Capture the cell that displays the provided text and extract its [X, Y] central coordinate. 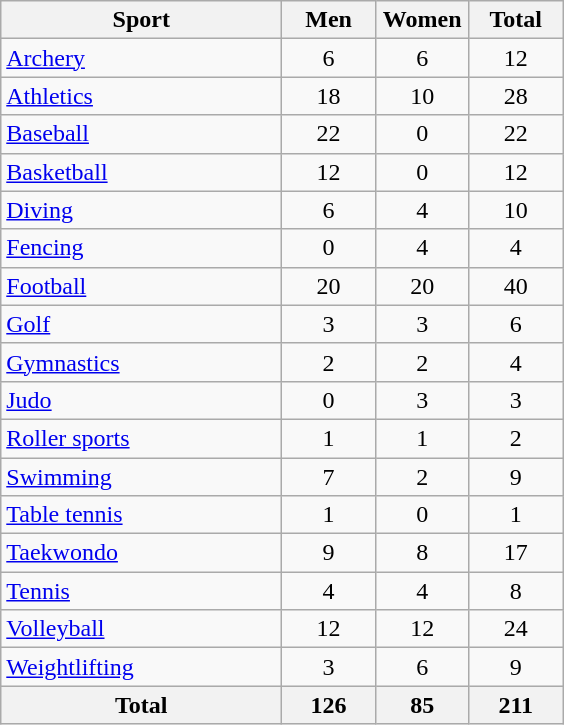
Athletics [142, 96]
24 [516, 629]
126 [329, 705]
Judo [142, 400]
Archery [142, 58]
Basketball [142, 172]
Volleyball [142, 629]
40 [516, 286]
Swimming [142, 477]
Men [329, 20]
85 [422, 705]
Golf [142, 324]
28 [516, 96]
17 [516, 553]
Gymnastics [142, 362]
Football [142, 286]
Fencing [142, 248]
18 [329, 96]
Table tennis [142, 515]
Weightlifting [142, 667]
Diving [142, 210]
Women [422, 20]
Baseball [142, 134]
7 [329, 477]
Sport [142, 20]
Taekwondo [142, 553]
Tennis [142, 591]
211 [516, 705]
Roller sports [142, 438]
